Output the [X, Y] coordinate of the center of the cell containing the given text.  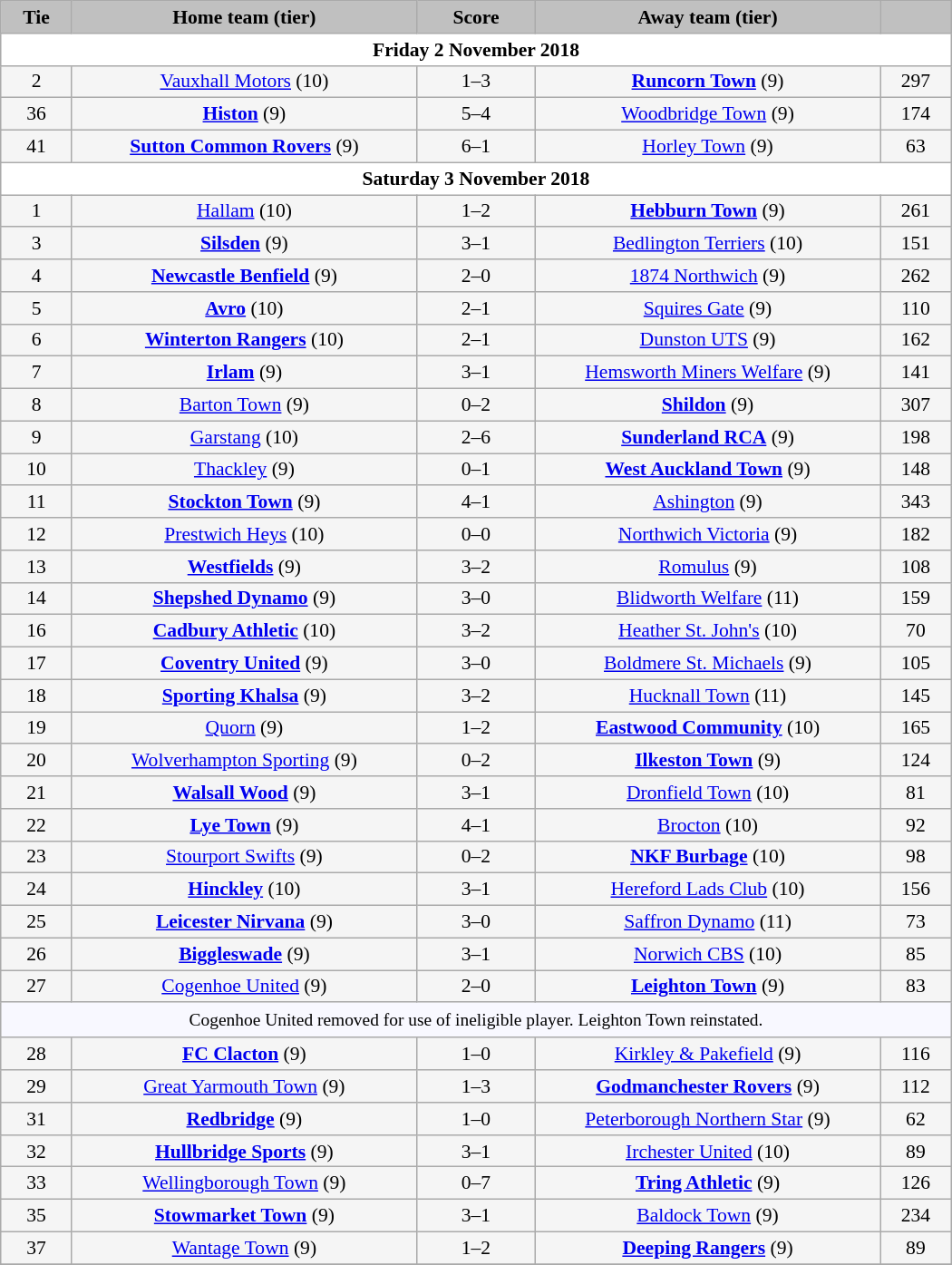
37 [36, 1248]
20 [36, 761]
Hallam (10) [244, 211]
Godmanchester Rovers (9) [708, 1086]
Great Yarmouth Town (9) [244, 1086]
62 [916, 1119]
2–6 [475, 437]
NKF Burbage (10) [708, 857]
Away team (tier) [708, 17]
112 [916, 1086]
36 [36, 114]
Quorn (9) [244, 728]
Norwich CBS (10) [708, 954]
Vauxhall Motors (10) [244, 82]
Sunderland RCA (9) [708, 437]
Heather St. John's (10) [708, 631]
Northwich Victoria (9) [708, 534]
Dronfield Town (10) [708, 793]
Horley Town (9) [708, 147]
9 [36, 437]
151 [916, 244]
Squires Gate (9) [708, 308]
Peterborough Northern Star (9) [708, 1119]
Leicester Nirvana (9) [244, 922]
0–1 [475, 470]
Hereford Lads Club (10) [708, 890]
Sporting Khalsa (9) [244, 696]
33 [36, 1183]
116 [916, 1055]
2 [36, 82]
Tring Athletic (9) [708, 1183]
124 [916, 761]
3 [36, 244]
182 [916, 534]
Walsall Wood (9) [244, 793]
85 [916, 954]
24 [36, 890]
98 [916, 857]
Hebburn Town (9) [708, 211]
29 [36, 1086]
92 [916, 825]
81 [916, 793]
31 [36, 1119]
8 [36, 405]
Silsden (9) [244, 244]
10 [36, 470]
110 [916, 308]
Tie [36, 17]
Friday 2 November 2018 [476, 50]
Boldmere St. Michaels (9) [708, 664]
174 [916, 114]
Wantage Town (9) [244, 1248]
108 [916, 567]
156 [916, 890]
307 [916, 405]
5 [36, 308]
Kirkley & Pakefield (9) [708, 1055]
Brocton (10) [708, 825]
Winterton Rangers (10) [244, 340]
Stourport Swifts (9) [244, 857]
19 [36, 728]
25 [36, 922]
FC Clacton (9) [244, 1055]
Prestwich Heys (10) [244, 534]
32 [36, 1152]
Deeping Rangers (9) [708, 1248]
Ashington (9) [708, 502]
105 [916, 664]
26 [36, 954]
148 [916, 470]
Ilkeston Town (9) [708, 761]
Woodbridge Town (9) [708, 114]
Cogenhoe United removed for use of ineligible player. Leighton Town reinstated. [476, 1021]
Redbridge (9) [244, 1119]
Cogenhoe United (9) [244, 987]
165 [916, 728]
27 [36, 987]
70 [916, 631]
41 [36, 147]
83 [916, 987]
126 [916, 1183]
11 [36, 502]
1 [36, 211]
Score [475, 17]
145 [916, 696]
Hinckley (10) [244, 890]
Blidworth Welfare (11) [708, 598]
Thackley (9) [244, 470]
Barton Town (9) [244, 405]
Lye Town (9) [244, 825]
Wellingborough Town (9) [244, 1183]
5–4 [475, 114]
West Auckland Town (9) [708, 470]
Biggleswade (9) [244, 954]
343 [916, 502]
12 [36, 534]
Wolverhampton Sporting (9) [244, 761]
Cadbury Athletic (10) [244, 631]
Eastwood Community (10) [708, 728]
22 [36, 825]
261 [916, 211]
Irchester United (10) [708, 1152]
Coventry United (9) [244, 664]
Saffron Dynamo (11) [708, 922]
Hucknall Town (11) [708, 696]
Runcorn Town (9) [708, 82]
18 [36, 696]
Stowmarket Town (9) [244, 1216]
Sutton Common Rovers (9) [244, 147]
1874 Northwich (9) [708, 276]
Baldock Town (9) [708, 1216]
7 [36, 373]
Avro (10) [244, 308]
17 [36, 664]
35 [36, 1216]
Westfields (9) [244, 567]
6 [36, 340]
63 [916, 147]
Hullbridge Sports (9) [244, 1152]
Dunston UTS (9) [708, 340]
262 [916, 276]
Newcastle Benfield (9) [244, 276]
14 [36, 598]
162 [916, 340]
0–7 [475, 1183]
23 [36, 857]
Stockton Town (9) [244, 502]
4 [36, 276]
Irlam (9) [244, 373]
Bedlington Terriers (10) [708, 244]
Garstang (10) [244, 437]
Hemsworth Miners Welfare (9) [708, 373]
21 [36, 793]
0–0 [475, 534]
6–1 [475, 147]
73 [916, 922]
Home team (tier) [244, 17]
234 [916, 1216]
297 [916, 82]
159 [916, 598]
Shepshed Dynamo (9) [244, 598]
198 [916, 437]
Leighton Town (9) [708, 987]
Romulus (9) [708, 567]
141 [916, 373]
Histon (9) [244, 114]
28 [36, 1055]
Saturday 3 November 2018 [476, 179]
16 [36, 631]
Shildon (9) [708, 405]
13 [36, 567]
